Search for the cell housing the specified text and yield its [x, y] center coordinate. 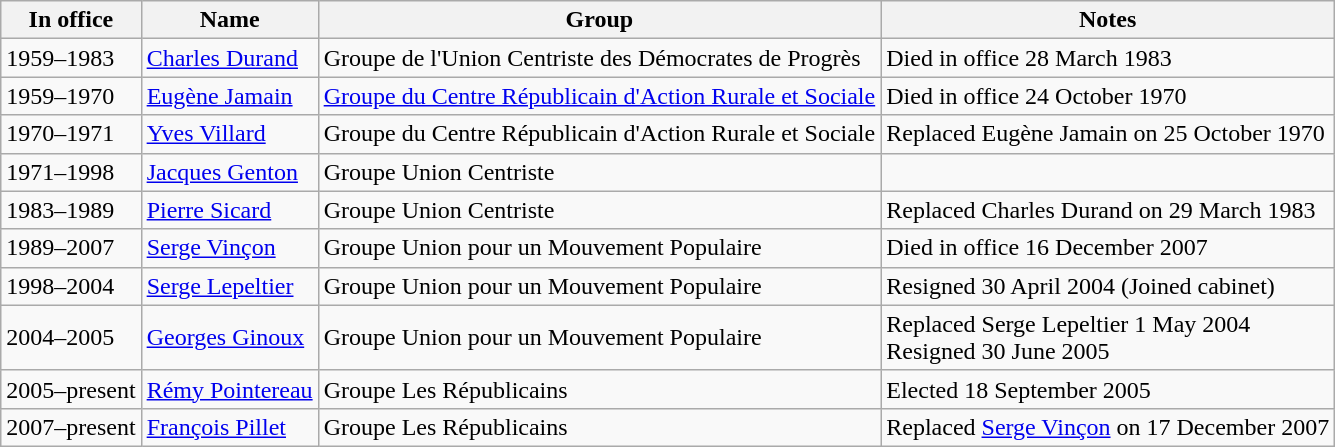
Replaced Eugène Jamain on 25 October 1970 [1108, 134]
In office [71, 20]
Replaced Serge Vinçon on 17 December 2007 [1108, 427]
Resigned 30 April 2004 (Joined cabinet) [1108, 286]
Pierre Sicard [230, 210]
Elected 18 September 2005 [1108, 389]
Died in office 24 October 1970 [1108, 96]
Replaced Charles Durand on 29 March 1983 [1108, 210]
Charles Durand [230, 58]
Rémy Pointereau [230, 389]
Died in office 28 March 1983 [1108, 58]
1971–1998 [71, 172]
Jacques Genton [230, 172]
1998–2004 [71, 286]
Groupe de l'Union Centriste des Démocrates de Progrès [600, 58]
Group [600, 20]
2004–2005 [71, 338]
François Pillet [230, 427]
Serge Vinçon [230, 248]
Notes [1108, 20]
2005–present [71, 389]
Serge Lepeltier [230, 286]
1983–1989 [71, 210]
Yves Villard [230, 134]
Eugène Jamain [230, 96]
2007–present [71, 427]
Georges Ginoux [230, 338]
1959–1983 [71, 58]
Died in office 16 December 2007 [1108, 248]
1959–1970 [71, 96]
Name [230, 20]
Replaced Serge Lepeltier 1 May 2004Resigned 30 June 2005 [1108, 338]
1989–2007 [71, 248]
1970–1971 [71, 134]
